For the text-containing cell, return its midpoint in [x, y] coordinate format. 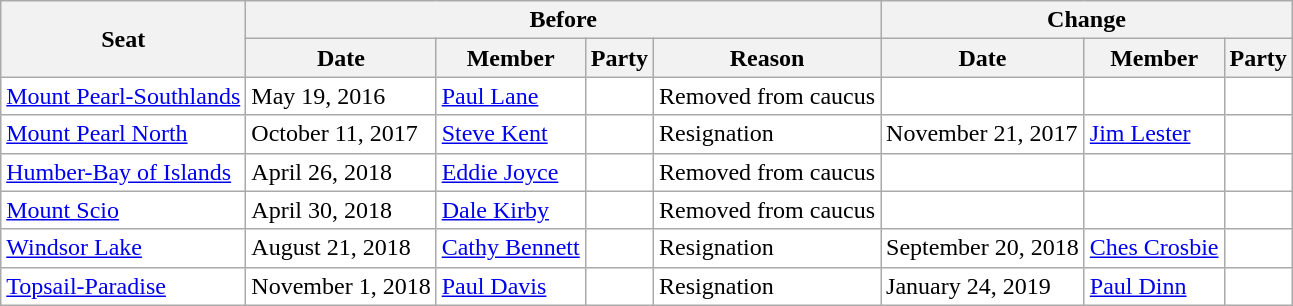
Ches Crosbie [1154, 248]
Dale Kirby [510, 210]
Mount Pearl-Southlands [124, 96]
Before [564, 20]
May 19, 2016 [341, 96]
Steve Kent [510, 134]
September 20, 2018 [983, 248]
Reason [768, 58]
Topsail-Paradise [124, 286]
Seat [124, 39]
April 30, 2018 [341, 210]
Humber-Bay of Islands [124, 172]
April 26, 2018 [341, 172]
Paul Lane [510, 96]
Change [1087, 20]
August 21, 2018 [341, 248]
Cathy Bennett [510, 248]
Paul Davis [510, 286]
Mount Pearl North [124, 134]
November 1, 2018 [341, 286]
January 24, 2019 [983, 286]
Windsor Lake [124, 248]
Mount Scio [124, 210]
Jim Lester [1154, 134]
Paul Dinn [1154, 286]
October 11, 2017 [341, 134]
Eddie Joyce [510, 172]
November 21, 2017 [983, 134]
